Scan for the cell matching the given text and deliver its (x, y) coordinate at center. 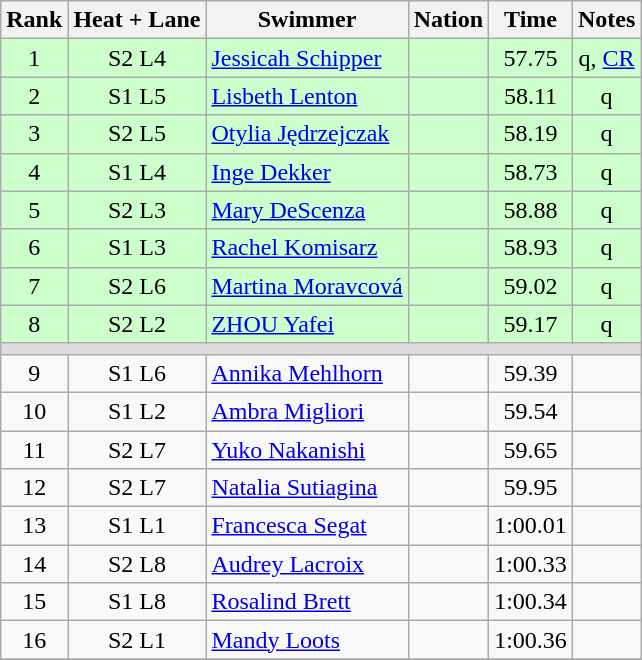
16 (34, 640)
59.17 (531, 324)
S1 L4 (137, 172)
Heat + Lane (137, 20)
Swimmer (307, 20)
Francesca Segat (307, 526)
Rosalind Brett (307, 602)
7 (34, 286)
Inge Dekker (307, 172)
S2 L1 (137, 640)
58.19 (531, 134)
Notes (606, 20)
Mary DeScenza (307, 210)
12 (34, 488)
Rachel Komisarz (307, 248)
58.73 (531, 172)
3 (34, 134)
1:00.33 (531, 564)
q, CR (606, 58)
59.54 (531, 411)
10 (34, 411)
59.02 (531, 286)
S1 L5 (137, 96)
S1 L3 (137, 248)
S2 L2 (137, 324)
1:00.34 (531, 602)
Natalia Sutiagina (307, 488)
S1 L1 (137, 526)
2 (34, 96)
58.11 (531, 96)
15 (34, 602)
59.39 (531, 373)
Otylia Jędrzejczak (307, 134)
1 (34, 58)
Annika Mehlhorn (307, 373)
S2 L5 (137, 134)
6 (34, 248)
8 (34, 324)
Martina Moravcová (307, 286)
1:00.36 (531, 640)
Ambra Migliori (307, 411)
5 (34, 210)
13 (34, 526)
57.75 (531, 58)
S2 L8 (137, 564)
Nation (448, 20)
Mandy Loots (307, 640)
Jessicah Schipper (307, 58)
S2 L6 (137, 286)
58.88 (531, 210)
S2 L4 (137, 58)
S2 L3 (137, 210)
Lisbeth Lenton (307, 96)
1:00.01 (531, 526)
58.93 (531, 248)
59.65 (531, 449)
Audrey Lacroix (307, 564)
Rank (34, 20)
14 (34, 564)
S1 L6 (137, 373)
S1 L8 (137, 602)
ZHOU Yafei (307, 324)
11 (34, 449)
9 (34, 373)
S1 L2 (137, 411)
Yuko Nakanishi (307, 449)
59.95 (531, 488)
4 (34, 172)
Time (531, 20)
